Extract the [x, y] coordinate from the center of the cell holding the provided text.  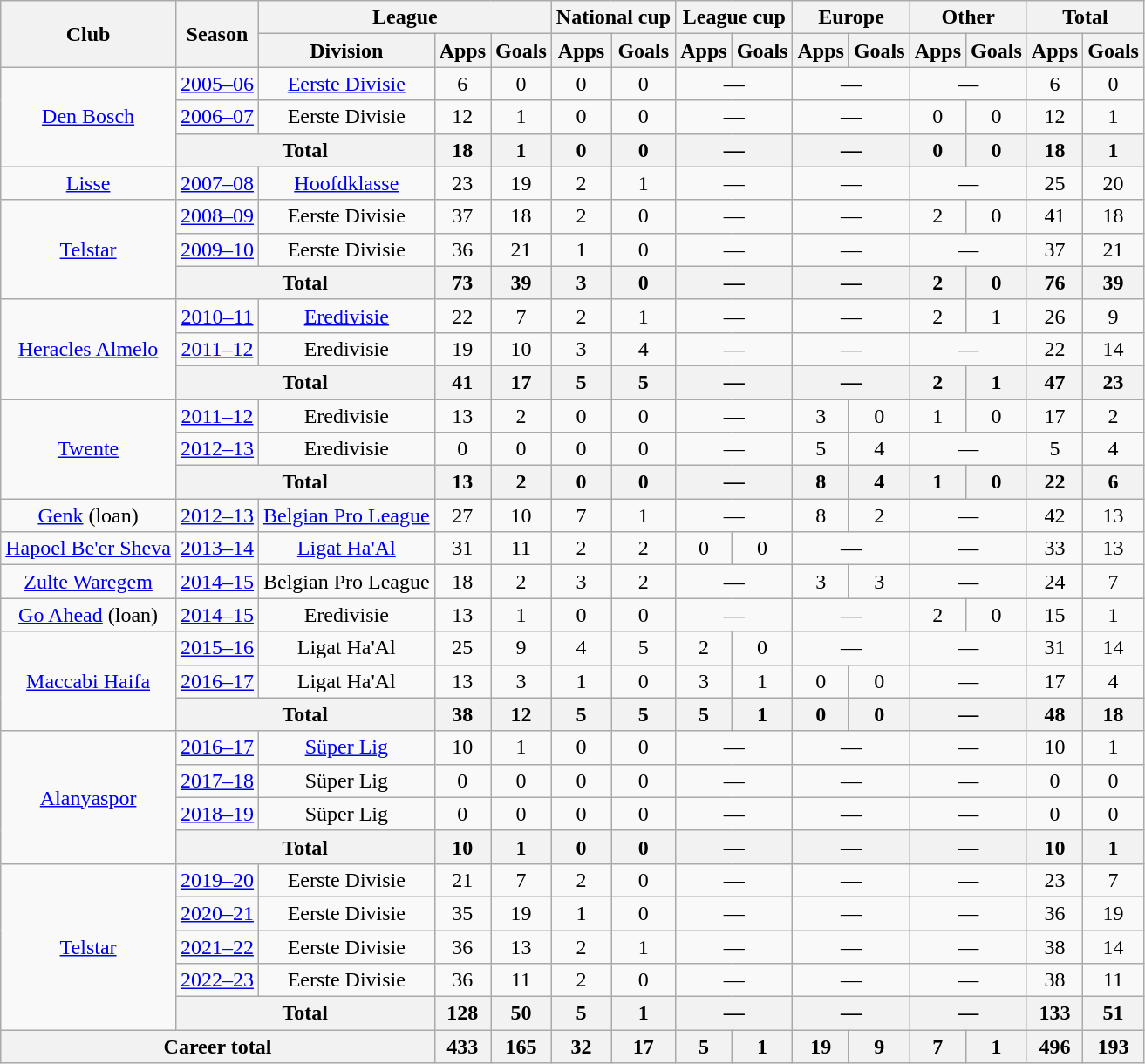
2009–10 [216, 249]
Go Ahead (loan) [89, 615]
Hoofdklasse [346, 183]
Twente [89, 449]
76 [1054, 283]
32 [581, 1047]
Lisse [89, 183]
2006–07 [216, 117]
Club [89, 34]
24 [1054, 582]
26 [1054, 316]
2013–14 [216, 549]
2022–23 [216, 980]
2021–22 [216, 946]
2019–20 [216, 880]
50 [521, 1013]
League cup [734, 17]
2007–08 [216, 183]
2008–09 [216, 216]
Season [216, 34]
27 [462, 515]
Genk (loan) [89, 515]
48 [1054, 714]
35 [462, 913]
20 [1114, 183]
15 [1054, 615]
League [405, 17]
47 [1054, 382]
Zulte Waregem [89, 582]
51 [1114, 1013]
193 [1114, 1047]
Division [346, 51]
42 [1054, 515]
73 [462, 283]
Heracles Almelo [89, 349]
433 [462, 1047]
128 [462, 1013]
2010–11 [216, 316]
2020–21 [216, 913]
Career total [218, 1047]
33 [1054, 549]
Hapoel Be'er Sheva [89, 549]
133 [1054, 1013]
2015–16 [216, 648]
165 [521, 1047]
National cup [613, 17]
Den Bosch [89, 117]
Alanyaspor [89, 797]
Europe [851, 17]
2018–19 [216, 814]
Maccabi Haifa [89, 681]
496 [1054, 1047]
Other [968, 17]
2017–18 [216, 781]
2005–06 [216, 84]
